Find where the given text appears and provide that cell's center as [X, Y] coordinate. 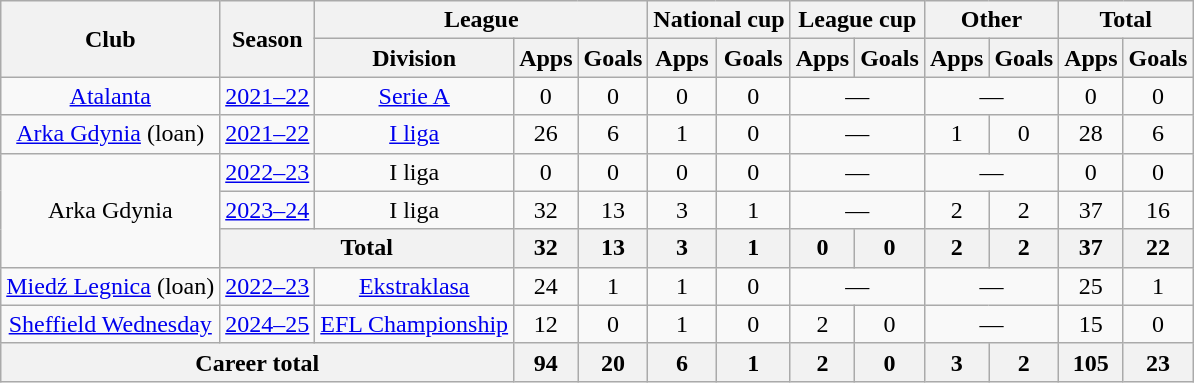
22 [1158, 248]
105 [1091, 362]
Division [414, 58]
Career total [258, 362]
24 [546, 286]
2023–24 [268, 210]
94 [546, 362]
Sheffield Wednesday [110, 324]
15 [1091, 324]
Arka Gdynia [110, 210]
20 [613, 362]
Arka Gdynia (loan) [110, 134]
Other [991, 20]
2024–25 [268, 324]
28 [1091, 134]
Ekstraklasa [414, 286]
23 [1158, 362]
Miedź Legnica (loan) [110, 286]
National cup [719, 20]
Season [268, 39]
EFL Championship [414, 324]
League [482, 20]
25 [1091, 286]
Serie A [414, 96]
26 [546, 134]
16 [1158, 210]
League cup [857, 20]
Atalanta [110, 96]
Club [110, 39]
12 [546, 324]
